Extract the [x, y] coordinate from the center of the cell holding the provided text.  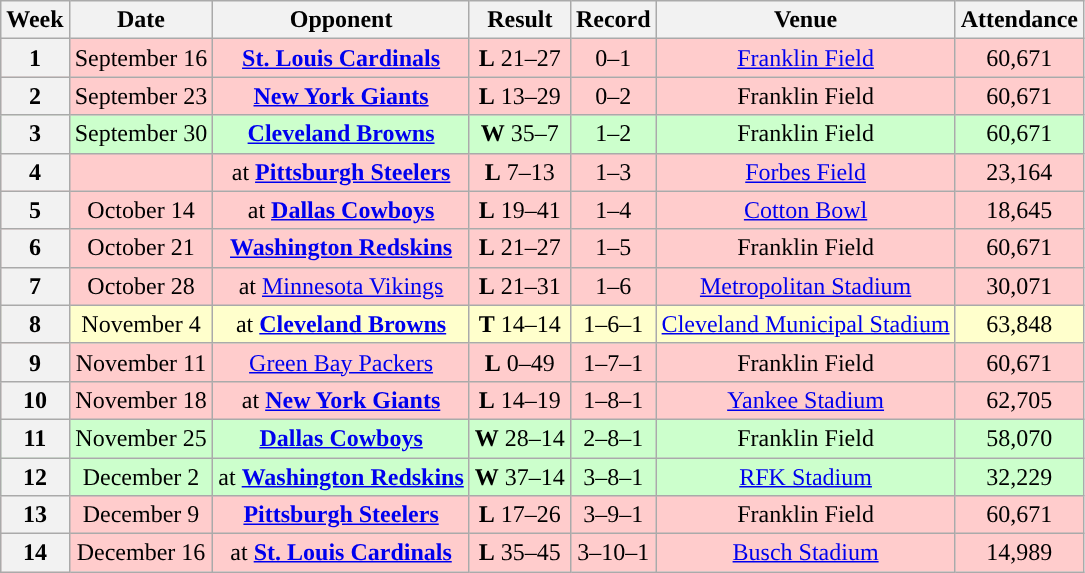
Date [141, 20]
W 28–14 [520, 438]
October 21 [141, 248]
3 [35, 134]
L 19–41 [520, 210]
L 21–31 [520, 286]
New York Giants [341, 96]
63,848 [1019, 324]
Cotton Bowl [806, 210]
L 7–13 [520, 172]
9 [35, 362]
St. Louis Cardinals [341, 58]
Metropolitan Stadium [806, 286]
at Pittsburgh Steelers [341, 172]
11 [35, 438]
Venue [806, 20]
December 16 [141, 553]
1–8–1 [613, 400]
September 30 [141, 134]
L 35–45 [520, 553]
1 [35, 58]
at St. Louis Cardinals [341, 553]
L 14–19 [520, 400]
September 23 [141, 96]
4 [35, 172]
September 16 [141, 58]
Week [35, 20]
W 35–7 [520, 134]
at Cleveland Browns [341, 324]
L 17–26 [520, 515]
6 [35, 248]
at New York Giants [341, 400]
Dallas Cowboys [341, 438]
1–2 [613, 134]
2–8–1 [613, 438]
3–9–1 [613, 515]
W 37–14 [520, 477]
3–10–1 [613, 553]
Yankee Stadium [806, 400]
18,645 [1019, 210]
November 4 [141, 324]
10 [35, 400]
Record [613, 20]
14 [35, 553]
Result [520, 20]
62,705 [1019, 400]
30,071 [1019, 286]
T 14–14 [520, 324]
L 13–29 [520, 96]
L 0–49 [520, 362]
at Washington Redskins [341, 477]
Green Bay Packers [341, 362]
December 2 [141, 477]
1–4 [613, 210]
RFK Stadium [806, 477]
November 11 [141, 362]
at Dallas Cowboys [341, 210]
1–5 [613, 248]
23,164 [1019, 172]
Cleveland Municipal Stadium [806, 324]
1–6 [613, 286]
58,070 [1019, 438]
1–6–1 [613, 324]
Opponent [341, 20]
32,229 [1019, 477]
October 14 [141, 210]
at Minnesota Vikings [341, 286]
November 18 [141, 400]
December 9 [141, 515]
October 28 [141, 286]
1–3 [613, 172]
0–2 [613, 96]
3–8–1 [613, 477]
13 [35, 515]
5 [35, 210]
14,989 [1019, 553]
Washington Redskins [341, 248]
7 [35, 286]
November 25 [141, 438]
0–1 [613, 58]
Forbes Field [806, 172]
1–7–1 [613, 362]
2 [35, 96]
12 [35, 477]
Busch Stadium [806, 553]
8 [35, 324]
Cleveland Browns [341, 134]
Pittsburgh Steelers [341, 515]
Attendance [1019, 20]
